For the text-containing cell, return its midpoint in [x, y] coordinate format. 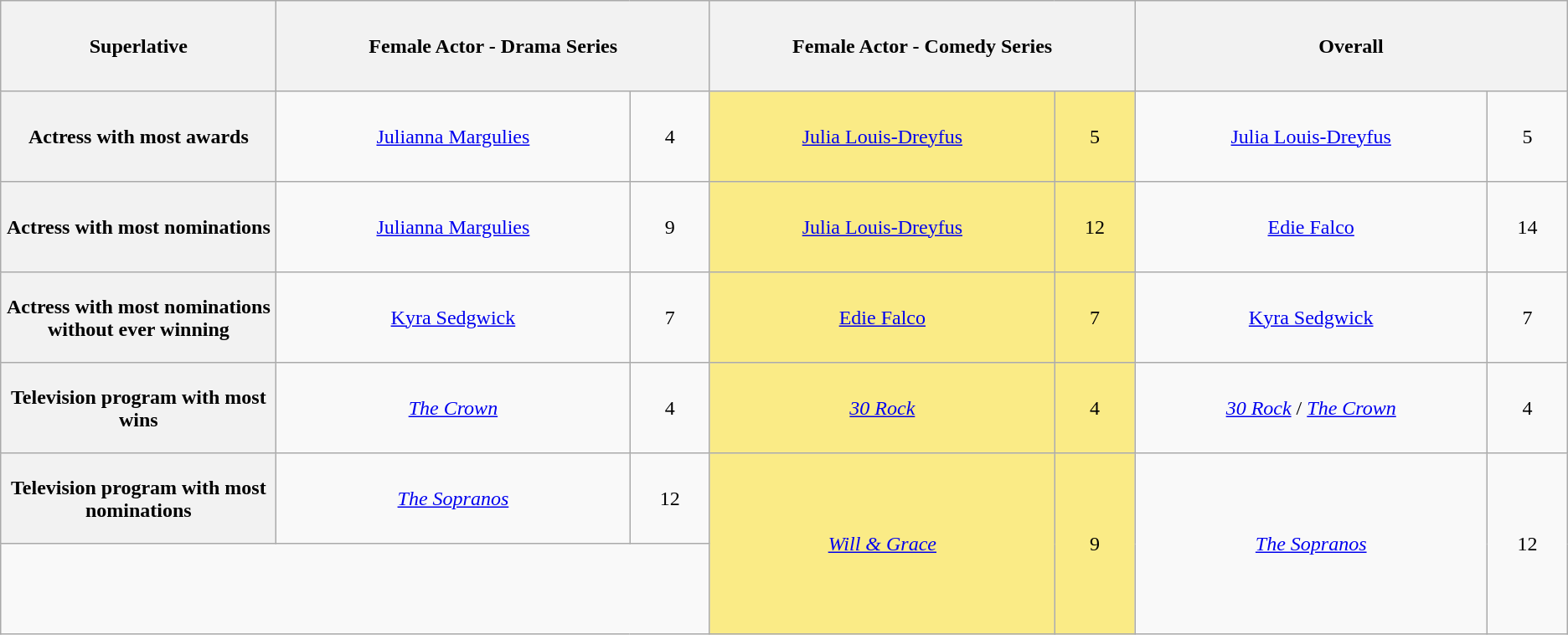
Television program with most nominations [139, 498]
30 Rock [882, 408]
Female Actor - Drama Series [493, 46]
Overall [1351, 46]
Television program with most wins [139, 408]
Will & Grace [882, 544]
Female Actor - Comedy Series [921, 46]
Actress with most nominations without ever winning [139, 317]
Actress with most nominations [139, 227]
Superlative [139, 46]
Actress with most awards [139, 137]
14 [1528, 227]
30 Rock / The Crown [1312, 408]
The Crown [453, 408]
